Capture the cell that displays the provided text and extract its [X, Y] central coordinate. 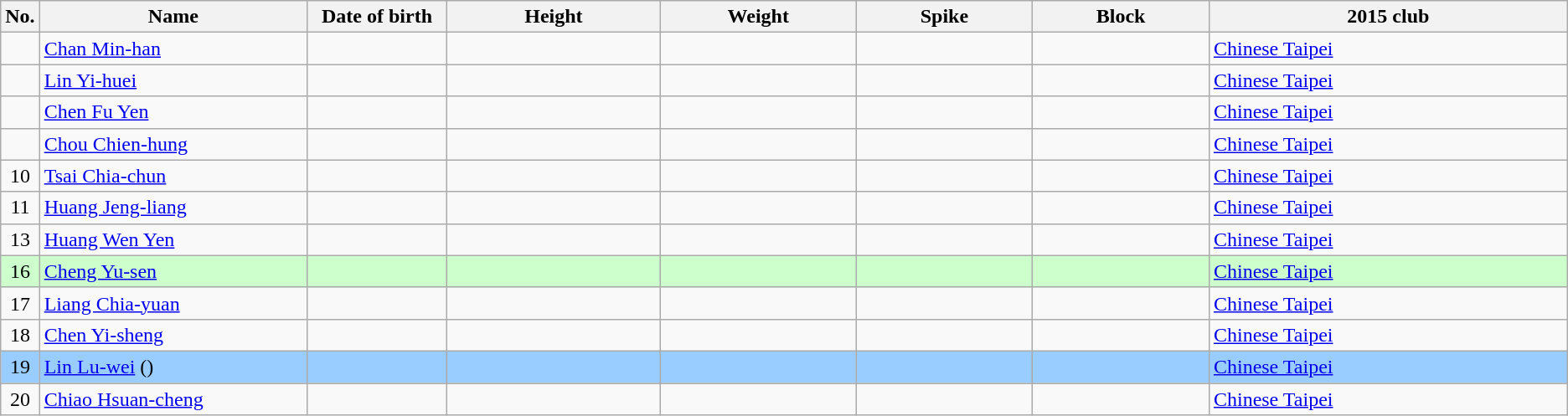
11 [20, 208]
Huang Jeng-liang [173, 208]
Weight [758, 17]
10 [20, 176]
Chen Fu Yen [173, 112]
Name [173, 17]
Tsai Chia-chun [173, 176]
Lin Lu-wei () [173, 367]
No. [20, 17]
20 [20, 399]
13 [20, 239]
Chiao Hsuan-cheng [173, 399]
16 [20, 271]
Lin Yi-huei [173, 80]
Spike [945, 17]
19 [20, 367]
17 [20, 303]
18 [20, 335]
Height [554, 17]
Chen Yi-sheng [173, 335]
Date of birth [377, 17]
Huang Wen Yen [173, 239]
Liang Chia-yuan [173, 303]
Chan Min-han [173, 49]
Chou Chien-hung [173, 144]
Cheng Yu-sen [173, 271]
Block [1121, 17]
2015 club [1388, 17]
